For the text-containing cell, return its midpoint in (x, y) coordinate format. 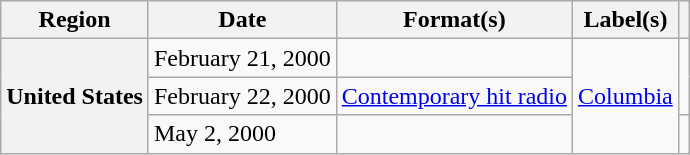
May 2, 2000 (242, 134)
Label(s) (626, 20)
February 22, 2000 (242, 96)
Columbia (626, 96)
Format(s) (454, 20)
February 21, 2000 (242, 58)
Date (242, 20)
Contemporary hit radio (454, 96)
United States (75, 96)
Region (75, 20)
